Detect which cell encompasses the target text, then output its (x, y) center coordinate. 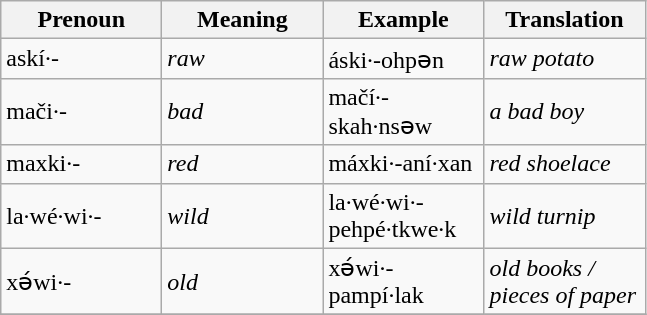
áski·-ohpən (404, 59)
máxki·-aní·xan (404, 164)
Prenoun (82, 20)
raw (242, 59)
xə́wi·- (82, 282)
wild (242, 216)
bad (242, 112)
xə́wi·-pampí·lak (404, 282)
mači·- (82, 112)
red shoelace (564, 164)
old (242, 282)
old books / pieces of paper (564, 282)
mačí·-skah·nsəw (404, 112)
raw potato (564, 59)
la·wé·wi·- (82, 216)
Translation (564, 20)
red (242, 164)
askí·- (82, 59)
a bad boy (564, 112)
Meaning (242, 20)
maxki·- (82, 164)
la·wé·wi·-pehpé·tkwe·k (404, 216)
wild turnip (564, 216)
Example (404, 20)
